Search for the cell housing the specified text and yield its (x, y) center coordinate. 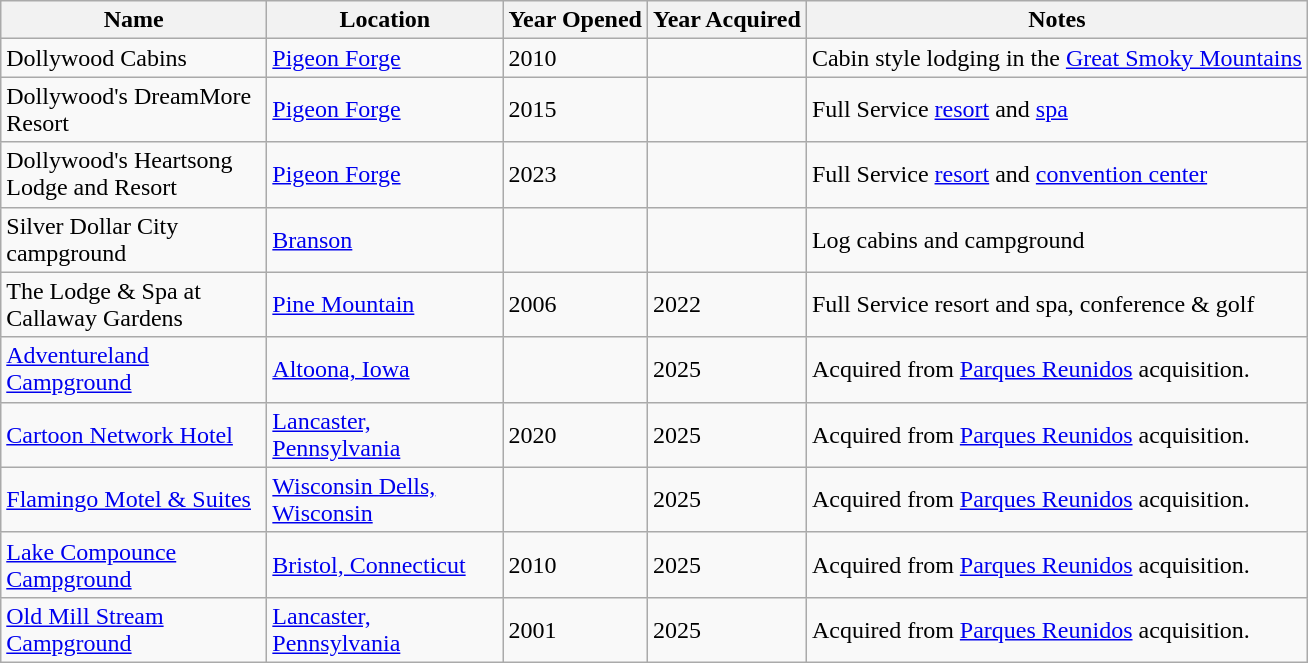
Cartoon Network Hotel (134, 434)
Silver Dollar City campground (134, 240)
Wisconsin Dells, Wisconsin (385, 500)
Dollywood's Heartsong Lodge and Resort (134, 174)
Lake Compounce Campground (134, 564)
Full Service resort and spa (1056, 110)
Branson (385, 240)
2022 (728, 304)
Bristol, Connecticut (385, 564)
Dollywood's DreamMore Resort (134, 110)
Full Service resort and spa, conference & golf (1056, 304)
Adventureland Campground (134, 370)
Altoona, Iowa (385, 370)
2001 (576, 630)
Log cabins and campground (1056, 240)
Old Mill Stream Campground (134, 630)
Year Acquired (728, 20)
Location (385, 20)
Dollywood Cabins (134, 58)
The Lodge & Spa at Callaway Gardens (134, 304)
2023 (576, 174)
2020 (576, 434)
2015 (576, 110)
Year Opened (576, 20)
Pine Mountain (385, 304)
Notes (1056, 20)
Name (134, 20)
Cabin style lodging in the Great Smoky Mountains (1056, 58)
2006 (576, 304)
Flamingo Motel & Suites (134, 500)
Full Service resort and convention center (1056, 174)
